Return the (X, Y) coordinate for the center point of the cell that contains the specified text.  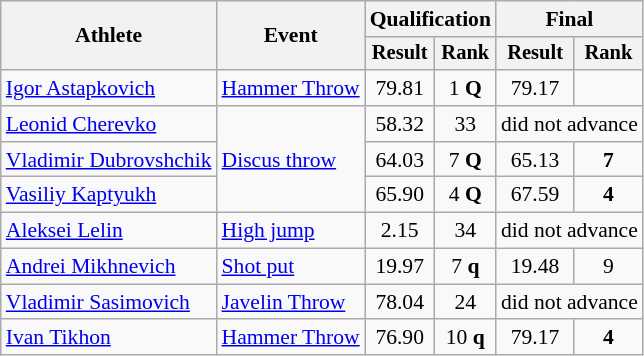
Aleksei Lelin (109, 231)
Qualification (430, 19)
Shot put (291, 267)
67.59 (535, 195)
1 Q (466, 88)
Event (291, 36)
Javelin Throw (291, 302)
7 Q (466, 160)
Discus throw (291, 160)
7 q (466, 267)
65.90 (400, 195)
79.81 (400, 88)
Final (570, 19)
78.04 (400, 302)
4 Q (466, 195)
Vladimir Dubrovshchik (109, 160)
10 q (466, 338)
Vasiliy Kaptyukh (109, 195)
19.97 (400, 267)
Ivan Tikhon (109, 338)
High jump (291, 231)
Leonid Cherevko (109, 124)
9 (608, 267)
Vladimir Sasimovich (109, 302)
58.32 (400, 124)
64.03 (400, 160)
76.90 (400, 338)
Athlete (109, 36)
2.15 (400, 231)
34 (466, 231)
33 (466, 124)
65.13 (535, 160)
Igor Astapkovich (109, 88)
7 (608, 160)
19.48 (535, 267)
24 (466, 302)
Andrei Mikhnevich (109, 267)
